Return the (X, Y) coordinate for the center point of the cell that contains the specified text.  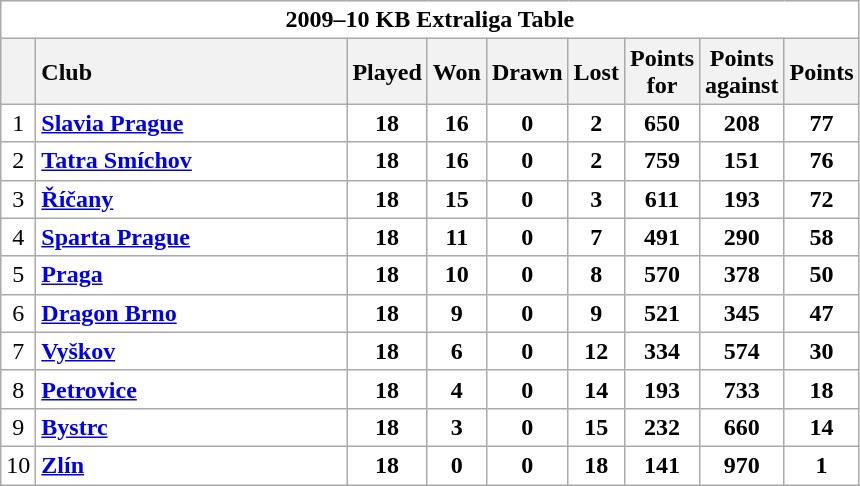
Sparta Prague (192, 237)
Tatra Smíchov (192, 161)
491 (662, 237)
759 (662, 161)
Bystrc (192, 427)
232 (662, 427)
Slavia Prague (192, 123)
570 (662, 275)
72 (822, 199)
733 (742, 389)
151 (742, 161)
141 (662, 465)
Lost (596, 72)
660 (742, 427)
Points against (742, 72)
Říčany (192, 199)
Dragon Brno (192, 313)
650 (662, 123)
Won (456, 72)
Points for (662, 72)
76 (822, 161)
290 (742, 237)
77 (822, 123)
Zlín (192, 465)
58 (822, 237)
521 (662, 313)
11 (456, 237)
334 (662, 351)
Played (387, 72)
Praga (192, 275)
Vyškov (192, 351)
2009–10 KB Extraliga Table (430, 20)
Petrovice (192, 389)
378 (742, 275)
208 (742, 123)
574 (742, 351)
30 (822, 351)
47 (822, 313)
Drawn (527, 72)
345 (742, 313)
Points (822, 72)
12 (596, 351)
611 (662, 199)
970 (742, 465)
50 (822, 275)
Club (192, 72)
5 (18, 275)
